Scan for the cell matching the given text and deliver its [X, Y] coordinate at center. 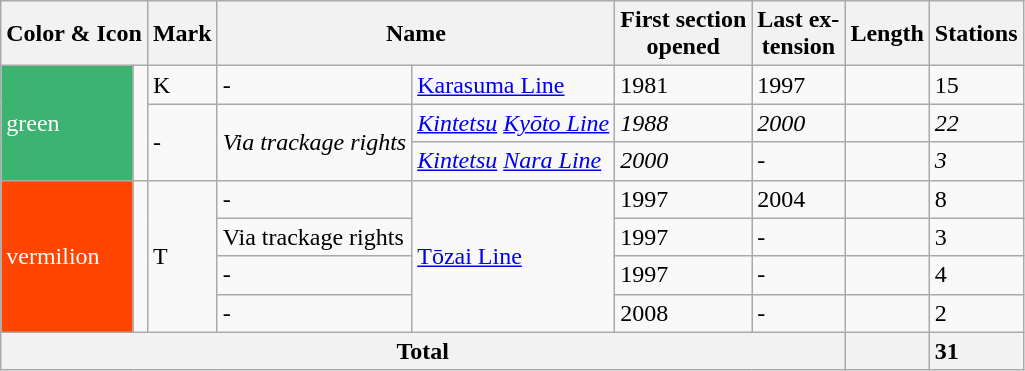
Mark [182, 34]
vermilion [68, 256]
K [182, 85]
Kintetsu Nara Line [514, 161]
Name [416, 34]
First sectionopened [684, 34]
22 [976, 123]
2004 [798, 199]
4 [976, 275]
Karasuma Line [514, 85]
Tōzai Line [514, 256]
Kintetsu Kyōto Line [514, 123]
1981 [684, 85]
15 [976, 85]
green [68, 123]
1988 [684, 123]
2 [976, 313]
Last ex-tension [798, 34]
Total [423, 351]
2008 [684, 313]
Stations [976, 34]
8 [976, 199]
Length [887, 34]
Color & Icon [74, 34]
31 [976, 351]
T [182, 256]
